Search for the cell housing the specified text and yield its (X, Y) center coordinate. 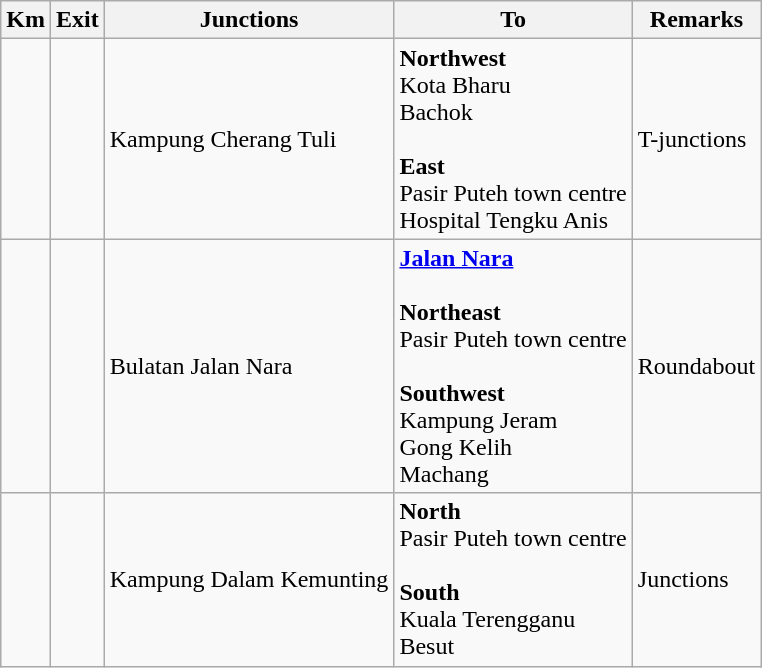
Roundabout (696, 366)
North Pasir Puteh town centreSouth Kuala Terengganu Besut (513, 580)
Exit (77, 20)
Remarks (696, 20)
T-junctions (696, 139)
Jalan NaraNortheastPasir Puteh town centreSouthwestKampung JeramGong KelihMachang (513, 366)
Kampung Cherang Tuli (249, 139)
To (513, 20)
Northwest Kota Bharu BachokEast Pasir Puteh town centreHospital Tengku Anis (513, 139)
Kampung Dalam Kemunting (249, 580)
Km (26, 20)
Bulatan Jalan Nara (249, 366)
